Search for the cell housing the specified text and yield its [X, Y] center coordinate. 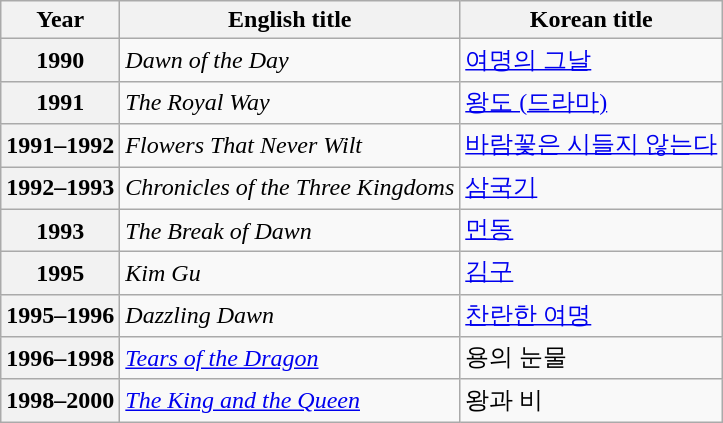
여명의 그날 [592, 60]
Year [60, 20]
1990 [60, 60]
1995 [60, 274]
Korean title [592, 20]
Flowers That Never Wilt [290, 146]
1993 [60, 230]
찬란한 여명 [592, 316]
김구 [592, 274]
바람꽃은 시들지 않는다 [592, 146]
Chronicles of the Three Kingdoms [290, 188]
Kim Gu [290, 274]
1998–2000 [60, 400]
왕과 비 [592, 400]
1991–1992 [60, 146]
1991 [60, 102]
The King and the Queen [290, 400]
English title [290, 20]
삼국기 [592, 188]
The Royal Way [290, 102]
Dawn of the Day [290, 60]
Tears of the Dragon [290, 358]
용의 눈물 [592, 358]
1995–1996 [60, 316]
The Break of Dawn [290, 230]
1996–1998 [60, 358]
왕도 (드라마) [592, 102]
먼동 [592, 230]
Dazzling Dawn [290, 316]
1992–1993 [60, 188]
